Identify which cell holds the provided text, then report its (X, Y) central coordinate. 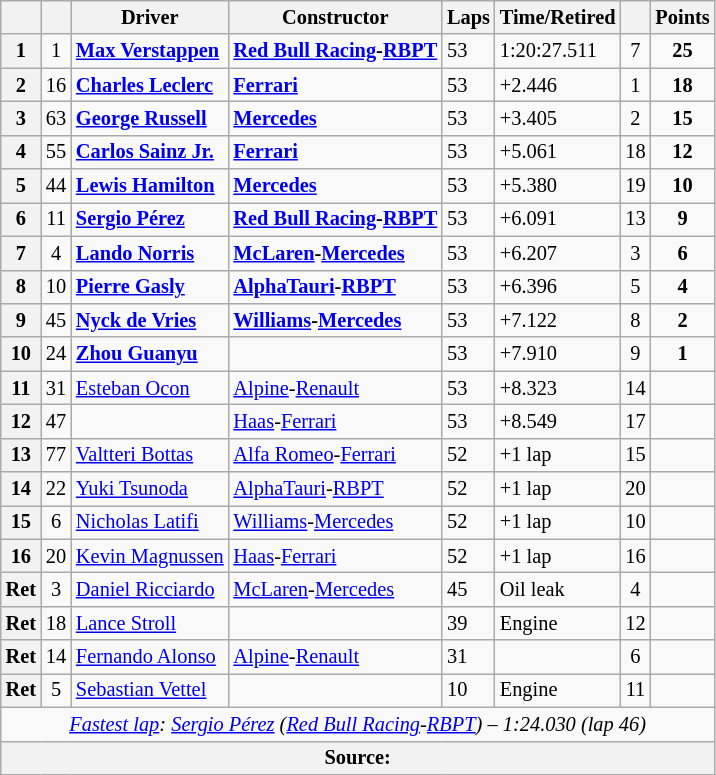
Valtteri Bottas (150, 455)
+2.446 (558, 85)
22 (56, 489)
77 (56, 455)
19 (635, 186)
Sebastian Vettel (150, 690)
Alfa Romeo-Ferrari (336, 455)
Sergio Pérez (150, 219)
Max Verstappen (150, 51)
47 (56, 421)
Source: (358, 758)
Pierre Gasly (150, 287)
17 (635, 421)
+8.323 (558, 388)
25 (682, 51)
Time/Retired (558, 17)
Carlos Sainz Jr. (150, 152)
Oil leak (558, 589)
44 (56, 186)
+5.061 (558, 152)
Points (682, 17)
+6.396 (558, 287)
63 (56, 118)
39 (468, 623)
Lando Norris (150, 253)
55 (56, 152)
+5.380 (558, 186)
Esteban Ocon (150, 388)
Driver (150, 17)
Lance Stroll (150, 623)
+3.405 (558, 118)
Nicholas Latifi (150, 522)
Fastest lap: Sergio Pérez (Red Bull Racing-RBPT) – 1:24.030 (lap 46) (358, 724)
Yuki Tsunoda (150, 489)
Zhou Guanyu (150, 354)
+7.910 (558, 354)
Nyck de Vries (150, 320)
+6.091 (558, 219)
+7.122 (558, 320)
Charles Leclerc (150, 85)
Fernando Alonso (150, 657)
Laps (468, 17)
1:20:27.511 (558, 51)
+6.207 (558, 253)
Lewis Hamilton (150, 186)
Daniel Ricciardo (150, 589)
Kevin Magnussen (150, 556)
Constructor (336, 17)
24 (56, 354)
George Russell (150, 118)
+8.549 (558, 421)
